Determine the (x, y) coordinate at the center of the cell enclosing the given text.  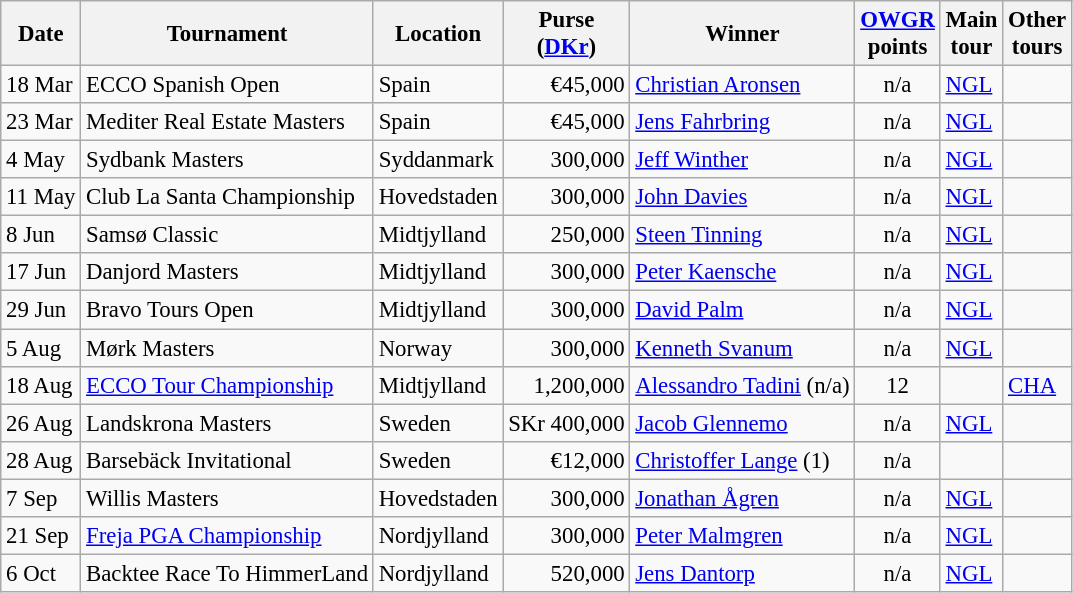
Barsebäck Invitational (228, 460)
12 (898, 385)
Danjord Masters (228, 273)
ECCO Spanish Open (228, 85)
Maintour (972, 34)
29 Jun (41, 310)
6 Oct (41, 573)
Club La Santa Championship (228, 197)
Jeff Winther (742, 160)
OWGRpoints (898, 34)
Othertours (1038, 34)
Willis Masters (228, 498)
Jens Fahrbring (742, 122)
Backtee Race To HimmerLand (228, 573)
SKr 400,000 (566, 423)
8 Jun (41, 235)
€12,000 (566, 460)
Tournament (228, 34)
1,200,000 (566, 385)
Bravo Tours Open (228, 310)
18 Mar (41, 85)
Jonathan Ågren (742, 498)
Winner (742, 34)
David Palm (742, 310)
Jacob Glennemo (742, 423)
11 May (41, 197)
4 May (41, 160)
Alessandro Tadini (n/a) (742, 385)
21 Sep (41, 536)
17 Jun (41, 273)
Purse(DKr) (566, 34)
Syddanmark (438, 160)
Mediter Real Estate Masters (228, 122)
28 Aug (41, 460)
Mørk Masters (228, 348)
250,000 (566, 235)
Freja PGA Championship (228, 536)
Landskrona Masters (228, 423)
ECCO Tour Championship (228, 385)
Peter Kaensche (742, 273)
7 Sep (41, 498)
23 Mar (41, 122)
26 Aug (41, 423)
Christoffer Lange (1) (742, 460)
Christian Aronsen (742, 85)
Sydbank Masters (228, 160)
Jens Dantorp (742, 573)
John Davies (742, 197)
Peter Malmgren (742, 536)
Steen Tinning (742, 235)
Location (438, 34)
520,000 (566, 573)
Kenneth Svanum (742, 348)
Samsø Classic (228, 235)
5 Aug (41, 348)
Norway (438, 348)
CHA (1038, 385)
Date (41, 34)
18 Aug (41, 385)
